Detect which cell encompasses the target text, then output its [x, y] center coordinate. 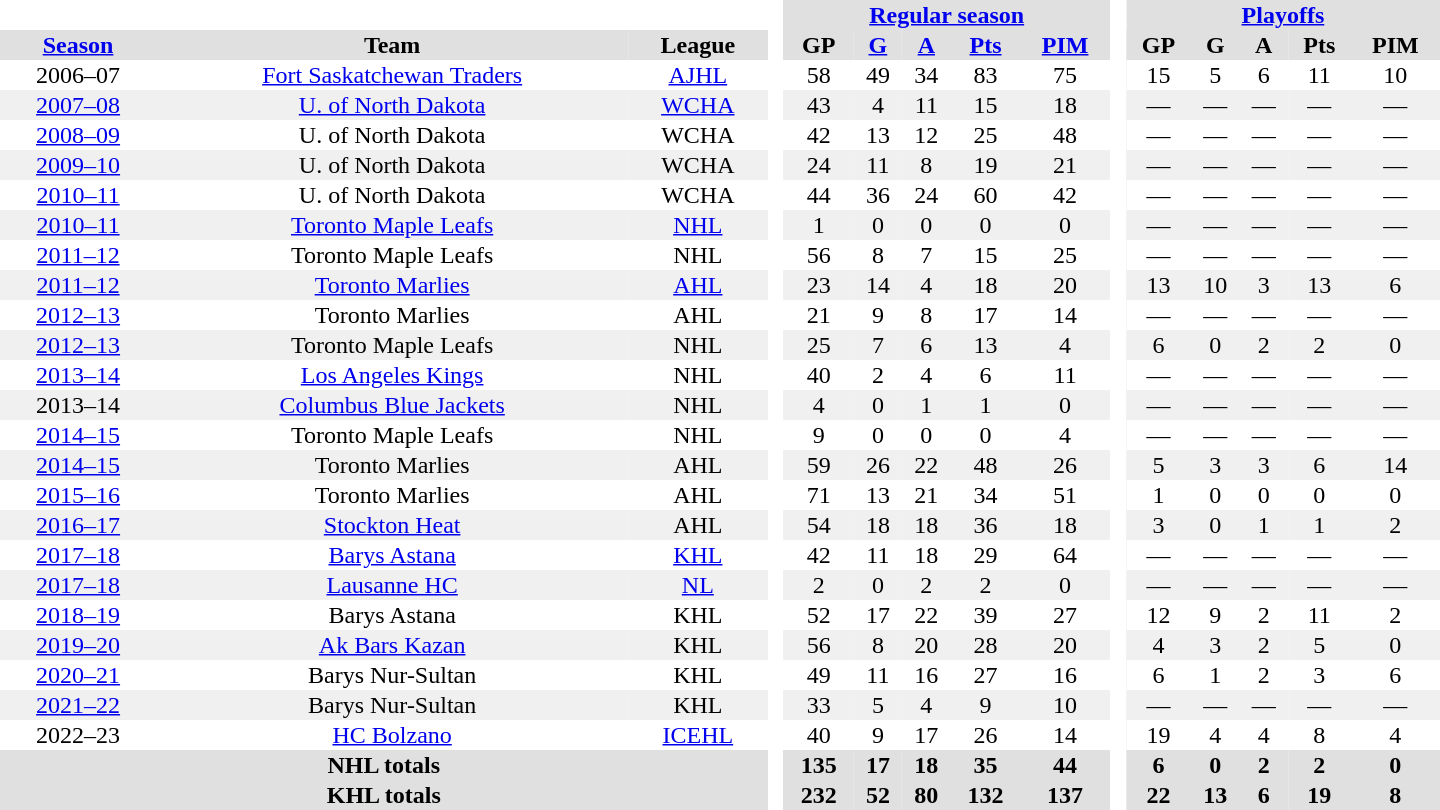
2009–10 [78, 165]
33 [819, 705]
Team [392, 45]
Regular season [947, 15]
NL [698, 585]
League [698, 45]
KHL totals [384, 795]
135 [819, 765]
2015–16 [78, 495]
2007–08 [78, 105]
29 [986, 555]
43 [819, 105]
137 [1066, 795]
NHL totals [384, 765]
Playoffs [1283, 15]
28 [986, 645]
35 [986, 765]
Lausanne HC [392, 585]
Los Angeles Kings [392, 375]
71 [819, 495]
2022–23 [78, 735]
2021–22 [78, 705]
Season [78, 45]
Stockton Heat [392, 525]
232 [819, 795]
ICEHL [698, 735]
2008–09 [78, 135]
Fort Saskatchewan Traders [392, 75]
54 [819, 525]
51 [1066, 495]
Ak Bars Kazan [392, 645]
64 [1066, 555]
60 [986, 195]
Columbus Blue Jackets [392, 405]
58 [819, 75]
59 [819, 465]
132 [986, 795]
2016–17 [78, 525]
2018–19 [78, 615]
2020–21 [78, 675]
AJHL [698, 75]
2006–07 [78, 75]
75 [1066, 75]
83 [986, 75]
2019–20 [78, 645]
23 [819, 285]
80 [926, 795]
HC Bolzano [392, 735]
39 [986, 615]
